Locate the cell with the specified text and output its (X, Y) center coordinate. 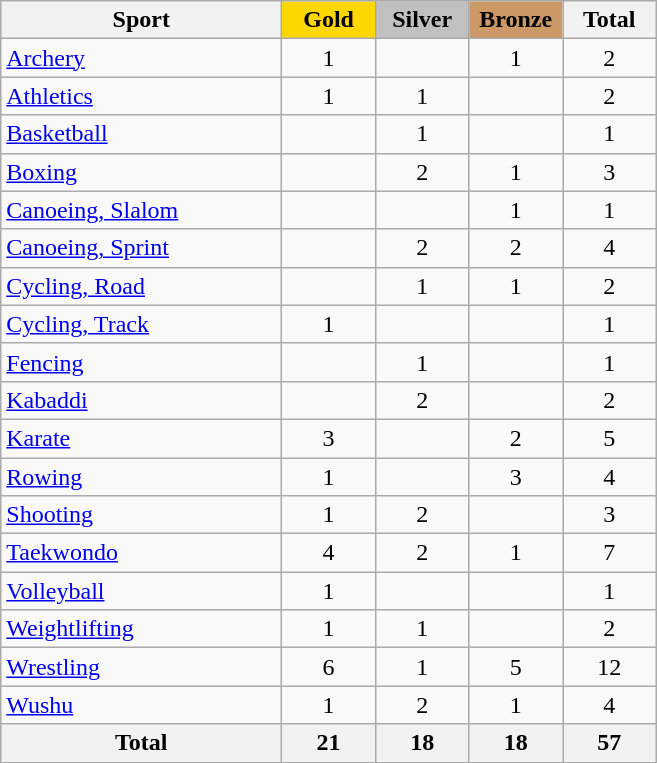
Fencing (142, 362)
6 (329, 667)
Cycling, Track (142, 324)
7 (609, 553)
Canoeing, Slalom (142, 210)
Wrestling (142, 667)
Boxing (142, 172)
Shooting (142, 515)
Taekwondo (142, 553)
Sport (142, 20)
Rowing (142, 477)
Weightlifting (142, 629)
21 (329, 743)
Silver (422, 20)
Cycling, Road (142, 286)
12 (609, 667)
Volleyball (142, 591)
Wushu (142, 705)
Basketball (142, 134)
Karate (142, 438)
57 (609, 743)
Archery (142, 58)
Canoeing, Sprint (142, 248)
Bronze (516, 20)
Gold (329, 20)
Athletics (142, 96)
Kabaddi (142, 400)
